Return the (X, Y) coordinate for the center point of the cell that contains the specified text.  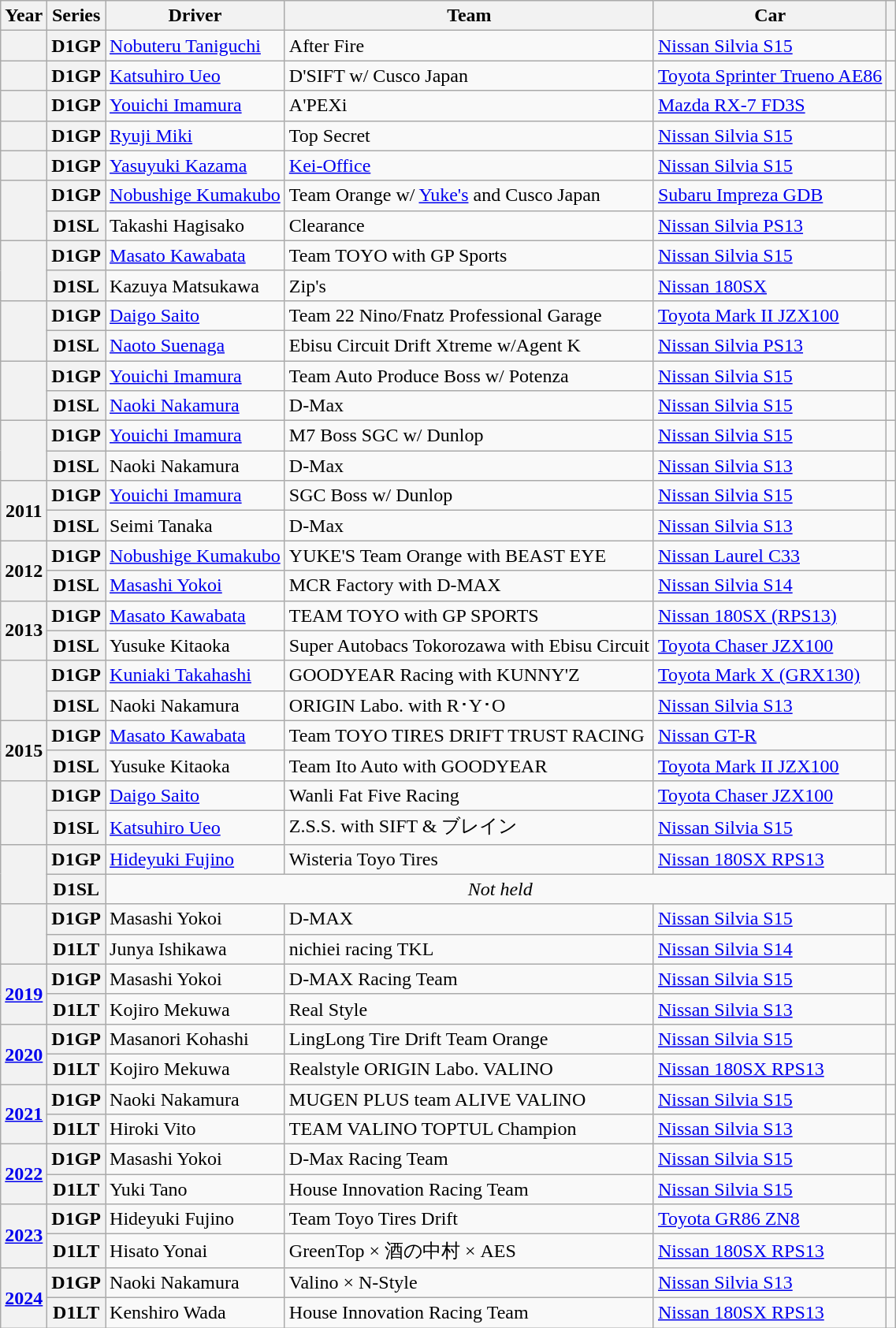
Team Orange w/ Yuke's and Cusco Japan (469, 195)
Super Autobacs Tokorozawa with Ebisu Circuit (469, 645)
MCR Factory with D-MAX (469, 586)
Team TOYO TIRES DRIFT TRUST RACING (469, 735)
TEAM TOYO with GP SPORTS (469, 616)
Top Secret (469, 136)
Nissan 180SX (769, 285)
LingLong Tire Drift Team Orange (469, 1039)
Team Toyo Tires Drift (469, 1219)
Nissan 180SX (RPS13) (769, 616)
Naoto Suenaga (195, 345)
Seimi Tanaka (195, 526)
A'PEXi (469, 106)
2020 (24, 1054)
Kuniaki Takahashi (195, 675)
D-MAX Racing Team (469, 979)
Team Auto Produce Boss w/ Potenza (469, 376)
Zip's (469, 285)
Ebisu Circuit Drift Xtreme w/Agent K (469, 345)
Valino × N-Style (469, 1282)
Toyota GR86 ZN8 (769, 1219)
D-Max Racing Team (469, 1159)
Toyota Sprinter Trueno AE86 (769, 76)
Clearance (469, 225)
Car (769, 16)
2023 (24, 1236)
2024 (24, 1297)
2022 (24, 1174)
M7 Boss SGC w/ Dunlop (469, 436)
Subaru Impreza GDB (769, 195)
Real Style (469, 1009)
Toyota Mark X (GRX130) (769, 675)
TEAM VALINO TOPTUL Champion (469, 1129)
Wisteria Toyo Tires (469, 859)
Hiroki Vito (195, 1129)
Driver (195, 16)
Ryuji Miki (195, 136)
SGC Boss w/ Dunlop (469, 496)
2012 (24, 571)
Series (76, 16)
Nobuteru Taniguchi (195, 46)
Realstyle ORIGIN Labo. VALINO (469, 1069)
Team TOYO with GP Sports (469, 255)
ORIGIN Labo. with R･Y･O (469, 705)
Nissan GT-R (769, 735)
2019 (24, 994)
Year (24, 16)
Yasuyuki Kazama (195, 166)
2013 (24, 631)
After Fire (469, 46)
Hisato Yonai (195, 1252)
Junya Ishikawa (195, 949)
Kenshiro Wada (195, 1312)
nichiei racing TKL (469, 949)
Nissan Laurel C33 (769, 556)
GreenTop × 酒の中村 × AES (469, 1252)
Yuki Tano (195, 1189)
D'SIFT w/ Cusco Japan (469, 76)
Z.S.S. with SIFT & ブレイン (469, 828)
Masanori Kohashi (195, 1039)
2011 (24, 511)
Takashi Hagisako (195, 225)
MUGEN PLUS team ALIVE VALINO (469, 1099)
Mazda RX-7 FD3S (769, 106)
2015 (24, 750)
2021 (24, 1114)
D-MAX (469, 919)
Team 22 Nino/Fnatz Professional Garage (469, 315)
Kazuya Matsukawa (195, 285)
YUKE'S Team Orange with BEAST EYE (469, 556)
Team (469, 16)
Not held (500, 889)
Kei-Office (469, 166)
Wanli Fat Five Racing (469, 795)
Team Ito Auto with GOODYEAR (469, 765)
GOODYEAR Racing with KUNNY'Z (469, 675)
